Output the (x, y) coordinate of the center of the cell containing the given text.  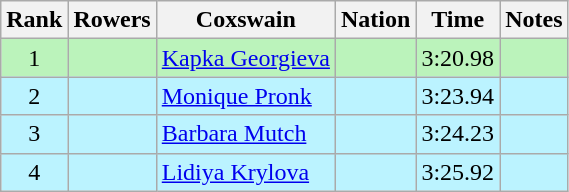
3:20.98 (458, 58)
3:24.23 (458, 134)
Barbara Mutch (246, 134)
Rowers (112, 20)
Lidiya Krylova (246, 172)
1 (34, 58)
Kapka Georgieva (246, 58)
3:23.94 (458, 96)
Monique Pronk (246, 96)
Notes (534, 20)
Rank (34, 20)
2 (34, 96)
3:25.92 (458, 172)
Time (458, 20)
Nation (375, 20)
Coxswain (246, 20)
4 (34, 172)
3 (34, 134)
